From the cell containing the given text, extract its center point as (X, Y) coordinate. 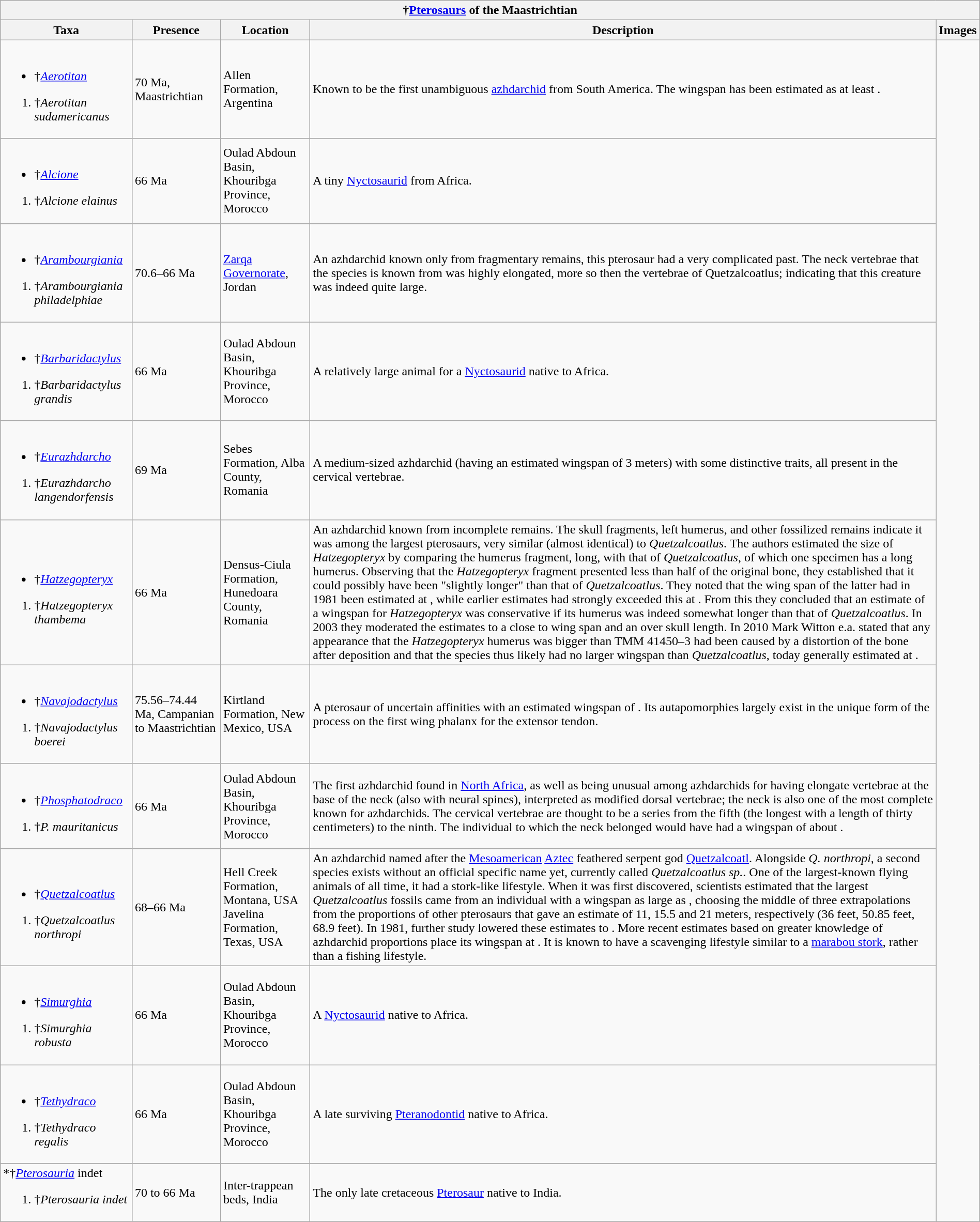
†Simurghia†Simurghia robusta (66, 1015)
Images (958, 30)
†Navajodactylus†Navajodactylus boerei (66, 714)
69 Ma (176, 470)
The only late cretaceous Pterosaur native to India. (623, 1193)
Allen Formation, Argentina (265, 89)
A relatively large animal for a Nyctosaurid native to Africa. (623, 371)
Taxa (66, 30)
†Aerotitan†Aerotitan sudamericanus (66, 89)
Kirtland Formation, New Mexico, USA (265, 714)
Sebes Formation, Alba County, Romania (265, 470)
Location (265, 30)
A medium-sized azhdarchid (having an estimated wingspan of 3 meters) with some distinctive traits, all present in the cervical vertebrae. (623, 470)
Known to be the first unambiguous azhdarchid from South America. The wingspan has been estimated as at least . (623, 89)
Presence (176, 30)
†Tethydraco†Tethydraco regalis (66, 1114)
A tiny Nyctosaurid from Africa. (623, 181)
75.56–74.44 Ma, Campanian to Maastrichtian (176, 714)
†Barbaridactylus†Barbaridactylus grandis (66, 371)
†Pterosaurs of the Maastrichtian (490, 10)
70.6–66 Ma (176, 273)
70 to 66 Ma (176, 1193)
Zarqa Governorate, Jordan (265, 273)
†Eurazhdarcho†Eurazhdarcho langendorfensis (66, 470)
†Hatzegopteryx†Hatzegopteryx thambema (66, 592)
70 Ma, Maastrichtian (176, 89)
A Nyctosaurid native to Africa. (623, 1015)
†Quetzalcoatlus†Quetzalcoatlus northropi (66, 907)
Hell Creek Formation, Montana, USAJavelina Formation, Texas, USA (265, 907)
†Arambourgiania†Arambourgiania philadelphiae (66, 273)
*†Pterosauria indet†Pterosauria indet (66, 1193)
†Alcione†Alcione elainus (66, 181)
A late surviving Pteranodontid native to Africa. (623, 1114)
Description (623, 30)
†Phosphatodraco†P. mauritanicus (66, 806)
Densus-Ciula Formation, Hunedoara County, Romania (265, 592)
Inter-trappean beds, India (265, 1193)
68–66 Ma (176, 907)
